For the text-containing cell, return its midpoint in [X, Y] coordinate format. 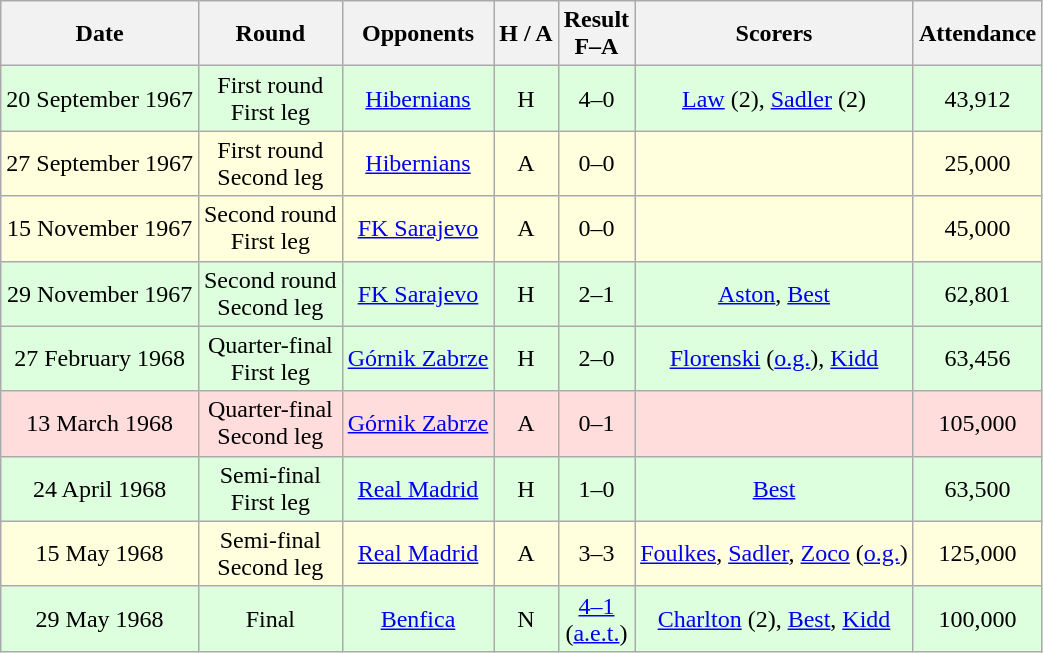
3–3 [596, 554]
Benfica [418, 618]
4–1(a.e.t.) [596, 618]
15 May 1968 [100, 554]
100,000 [977, 618]
Charlton (2), Best, Kidd [774, 618]
105,000 [977, 424]
Aston, Best [774, 294]
13 March 1968 [100, 424]
Quarter-finalFirst leg [270, 358]
Opponents [418, 34]
Semi-finalSecond leg [270, 554]
N [526, 618]
Date [100, 34]
4–0 [596, 98]
25,000 [977, 164]
20 September 1967 [100, 98]
Second roundFirst leg [270, 228]
Florenski (o.g.), Kidd [774, 358]
63,500 [977, 488]
Scorers [774, 34]
Semi-finalFirst leg [270, 488]
Attendance [977, 34]
125,000 [977, 554]
29 May 1968 [100, 618]
62,801 [977, 294]
27 February 1968 [100, 358]
2–1 [596, 294]
H / A [526, 34]
1–0 [596, 488]
Foulkes, Sadler, Zoco (o.g.) [774, 554]
15 November 1967 [100, 228]
43,912 [977, 98]
First roundFirst leg [270, 98]
0–1 [596, 424]
63,456 [977, 358]
45,000 [977, 228]
27 September 1967 [100, 164]
Best [774, 488]
Law (2), Sadler (2) [774, 98]
2–0 [596, 358]
First roundSecond leg [270, 164]
Final [270, 618]
Second roundSecond leg [270, 294]
Quarter-finalSecond leg [270, 424]
29 November 1967 [100, 294]
ResultF–A [596, 34]
24 April 1968 [100, 488]
Round [270, 34]
